Find where the given text appears and provide that cell's center as [X, Y] coordinate. 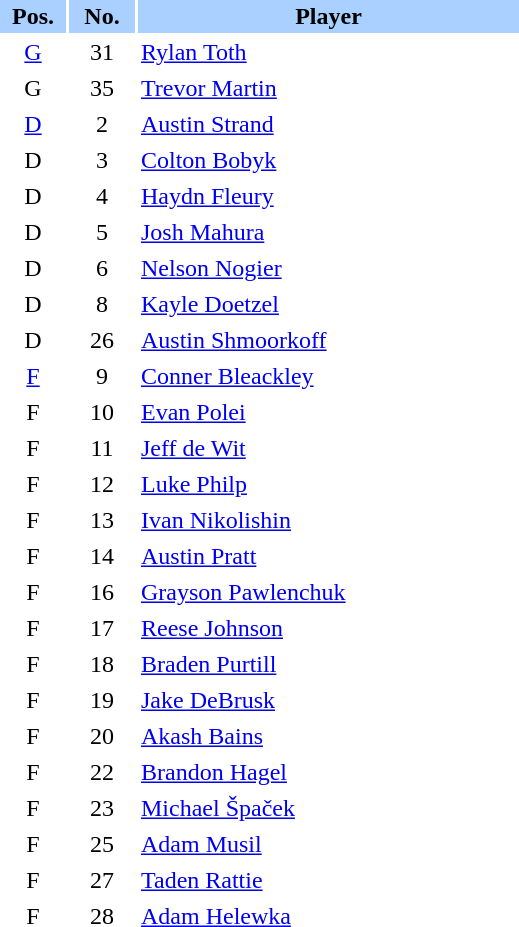
9 [102, 376]
5 [102, 232]
No. [102, 16]
8 [102, 304]
Josh Mahura [328, 232]
25 [102, 844]
Austin Shmoorkoff [328, 340]
12 [102, 484]
Michael Špaček [328, 808]
2 [102, 124]
Taden Rattie [328, 880]
Haydn Fleury [328, 196]
31 [102, 52]
Kayle Doetzel [328, 304]
18 [102, 664]
Pos. [33, 16]
14 [102, 556]
27 [102, 880]
16 [102, 592]
35 [102, 88]
Luke Philp [328, 484]
Austin Pratt [328, 556]
22 [102, 772]
Nelson Nogier [328, 268]
Evan Polei [328, 412]
Ivan Nikolishin [328, 520]
Jeff de Wit [328, 448]
Player [328, 16]
Akash Bains [328, 736]
11 [102, 448]
Adam Musil [328, 844]
Rylan Toth [328, 52]
10 [102, 412]
4 [102, 196]
17 [102, 628]
20 [102, 736]
Brandon Hagel [328, 772]
Grayson Pawlenchuk [328, 592]
26 [102, 340]
Conner Bleackley [328, 376]
6 [102, 268]
Jake DeBrusk [328, 700]
Austin Strand [328, 124]
19 [102, 700]
23 [102, 808]
Reese Johnson [328, 628]
13 [102, 520]
Braden Purtill [328, 664]
Trevor Martin [328, 88]
3 [102, 160]
Colton Bobyk [328, 160]
